Return [X, Y] of the center of cell containing provided text 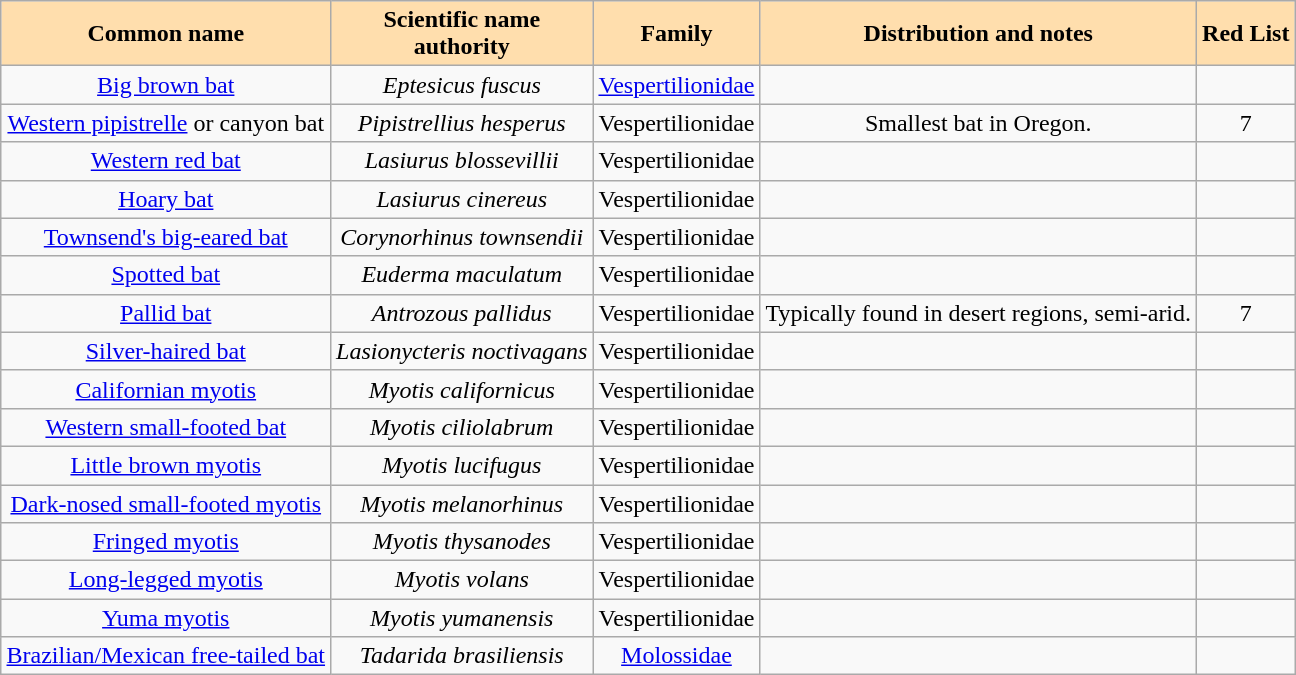
Molossidae [676, 656]
Western red bat [166, 161]
Myotis californicus [462, 389]
Common name [166, 34]
Little brown myotis [166, 465]
Antrozous pallidus [462, 313]
Hoary bat [166, 199]
Myotis ciliolabrum [462, 427]
Dark-nosed small-footed myotis [166, 503]
Tadarida brasiliensis [462, 656]
Family [676, 34]
Scientific nameauthority [462, 34]
Smallest bat in Oregon. [978, 123]
Fringed myotis [166, 542]
Western pipistrelle or canyon bat [166, 123]
Euderma maculatum [462, 275]
Lasiurus blossevillii [462, 161]
Myotis yumanensis [462, 618]
Silver-haired bat [166, 351]
Lasiurus cinereus [462, 199]
Big brown bat [166, 85]
Brazilian/Mexican free-tailed bat [166, 656]
Myotis lucifugus [462, 465]
Myotis volans [462, 580]
Long-legged myotis [166, 580]
Pallid bat [166, 313]
Myotis melanorhinus [462, 503]
Spotted bat [166, 275]
Red List [1246, 34]
Western small-footed bat [166, 427]
Eptesicus fuscus [462, 85]
Typically found in desert regions, semi-arid. [978, 313]
Myotis thysanodes [462, 542]
Corynorhinus townsendii [462, 237]
Townsend's big-eared bat [166, 237]
Californian myotis [166, 389]
Lasionycteris noctivagans [462, 351]
Distribution and notes [978, 34]
Yuma myotis [166, 618]
Pipistrellius hesperus [462, 123]
